From the cell containing the given text, extract its center point as (X, Y) coordinate. 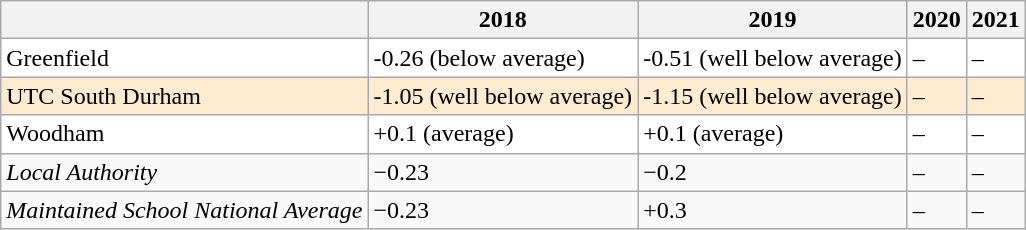
-0.26 (below average) (503, 58)
+0.3 (773, 210)
Local Authority (184, 172)
2020 (936, 20)
−0.2 (773, 172)
2018 (503, 20)
UTC South Durham (184, 96)
-1.05 (well below average) (503, 96)
-1.15 (well below average) (773, 96)
Maintained School National Average (184, 210)
2021 (996, 20)
Woodham (184, 134)
Greenfield (184, 58)
2019 (773, 20)
-0.51 (well below average) (773, 58)
